Identify which cell holds the provided text, then report its [x, y] central coordinate. 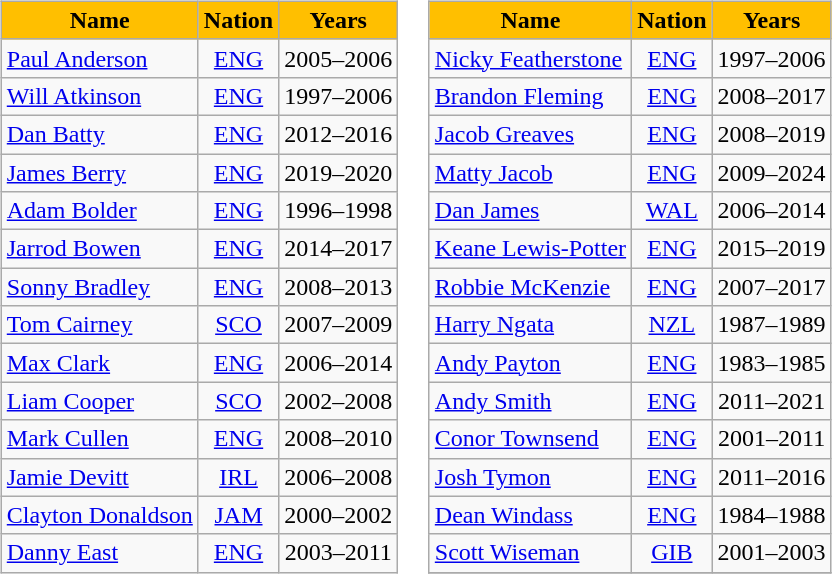
2011–2016 [772, 477]
2012–2016 [338, 134]
2000–2002 [338, 515]
Brandon Fleming [530, 96]
Will Atkinson [100, 96]
2006–2008 [338, 477]
2008–2013 [338, 287]
Tom Cairney [100, 325]
2009–2024 [772, 173]
Dan James [530, 211]
2008–2017 [772, 96]
Jamie Devitt [100, 477]
Jarrod Bowen [100, 249]
2011–2021 [772, 401]
2008–2019 [772, 134]
Conor Townsend [530, 439]
James Berry [100, 173]
2001–2003 [772, 553]
Matty Jacob [530, 173]
Scott Wiseman [530, 553]
1987–1989 [772, 325]
Harry Ngata [530, 325]
2015–2019 [772, 249]
JAM [238, 515]
Danny East [100, 553]
Adam Bolder [100, 211]
Andy Smith [530, 401]
Josh Tymon [530, 477]
Paul Anderson [100, 58]
2008–2010 [338, 439]
2003–2011 [338, 553]
Clayton Donaldson [100, 515]
2007–2009 [338, 325]
Keane Lewis-Potter [530, 249]
Sonny Bradley [100, 287]
2005–2006 [338, 58]
NZL [672, 325]
WAL [672, 211]
2007–2017 [772, 287]
Nicky Featherstone [530, 58]
Dean Windass [530, 515]
1984–1988 [772, 515]
Dan Batty [100, 134]
Andy Payton [530, 363]
Liam Cooper [100, 401]
2002–2008 [338, 401]
GIB [672, 553]
Mark Cullen [100, 439]
1996–1998 [338, 211]
Robbie McKenzie [530, 287]
2001–2011 [772, 439]
IRL [238, 477]
Max Clark [100, 363]
1983–1985 [772, 363]
2019–2020 [338, 173]
2014–2017 [338, 249]
Jacob Greaves [530, 134]
